Extract the [X, Y] coordinate from the center of the cell holding the provided text.  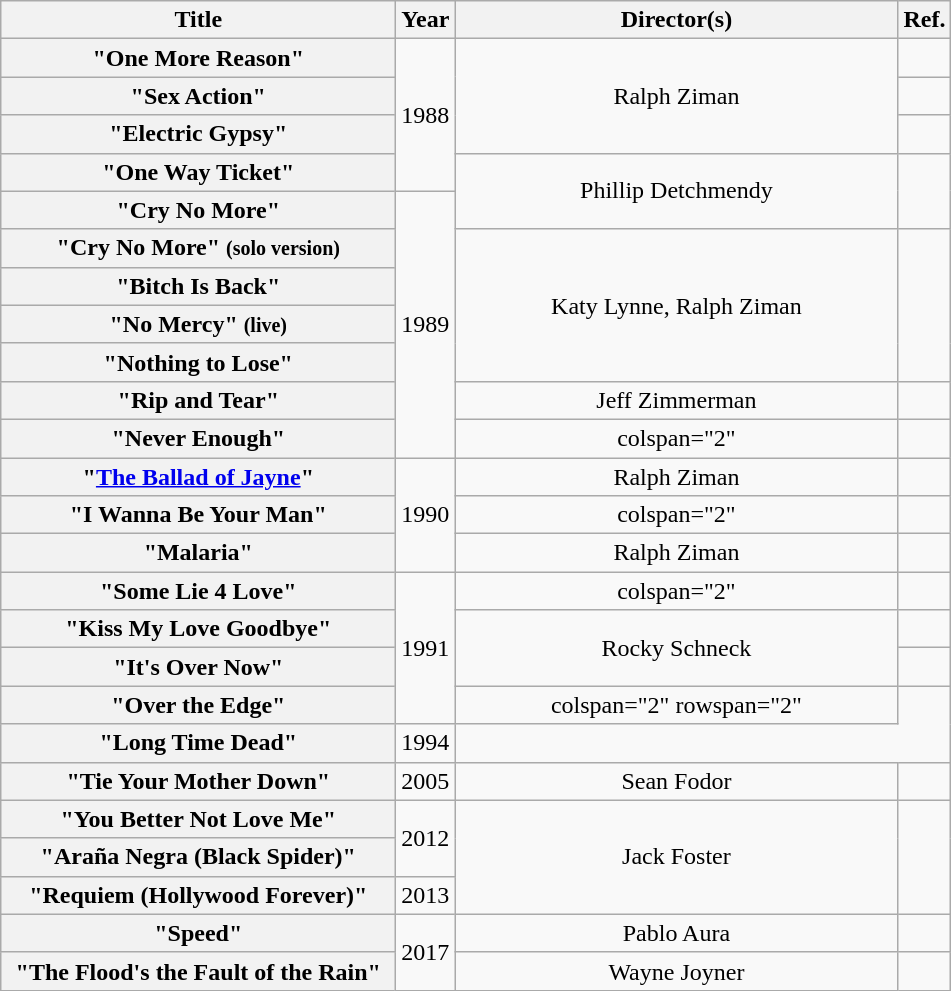
"Cry No More" (solo version) [198, 248]
"Nothing to Lose" [198, 362]
Katy Lynne, Ralph Ziman [676, 305]
1991 [426, 648]
Phillip Detchmendy [676, 191]
1990 [426, 515]
Sean Fodor [676, 781]
"Malaria" [198, 553]
Year [426, 20]
2017 [426, 952]
Jeff Zimmerman [676, 400]
"Speed" [198, 933]
"The Ballad of Jayne" [198, 477]
Ref. [924, 20]
"The Flood's the Fault of the Rain" [198, 971]
"Cry No More" [198, 210]
"Sex Action" [198, 96]
"Long Time Dead" [198, 743]
1994 [426, 743]
"Araña Negra (Black Spider)" [198, 857]
"Bitch Is Back" [198, 286]
Title [198, 20]
"One More Reason" [198, 58]
"One Way Ticket" [198, 172]
"It's Over Now" [198, 667]
"Tie Your Mother Down" [198, 781]
2012 [426, 838]
"Requiem (Hollywood Forever)" [198, 895]
"Never Enough" [198, 438]
Director(s) [676, 20]
Pablo Aura [676, 933]
"Over the Edge" [198, 705]
"Some Lie 4 Love" [198, 591]
"No Mercy" (live) [198, 324]
colspan="2" rowspan="2" [676, 705]
1988 [426, 115]
"Rip and Tear" [198, 400]
"Kiss My Love Goodbye" [198, 629]
"Electric Gypsy" [198, 134]
"I Wanna Be Your Man" [198, 515]
Wayne Joyner [676, 971]
"You Better Not Love Me" [198, 819]
1989 [426, 324]
2013 [426, 895]
Rocky Schneck [676, 648]
Jack Foster [676, 857]
2005 [426, 781]
